Scan for the cell matching the given text and deliver its (X, Y) coordinate at center. 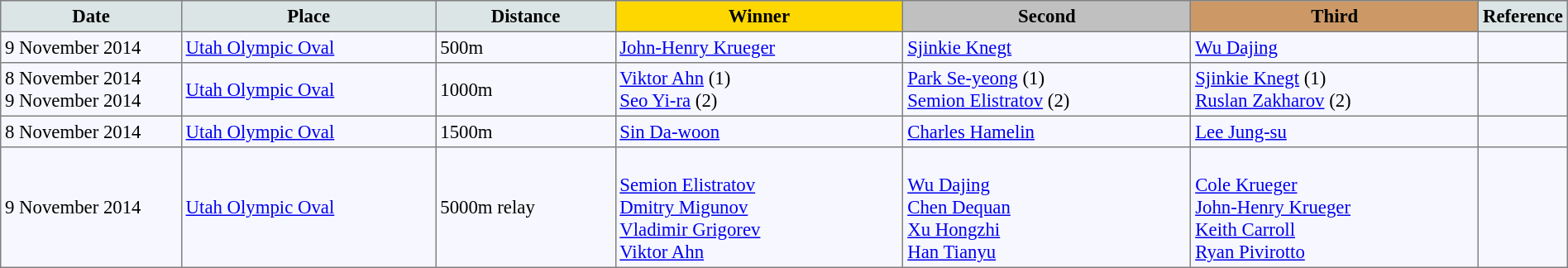
Charles Hamelin (1047, 132)
500m (526, 47)
Semion ElistratovDmitry MigunovVladimir GrigorevViktor Ahn (759, 208)
Place (308, 17)
Reference (1523, 17)
5000m relay (526, 208)
Wu Dajing (1335, 47)
Sjinkie Knegt (1047, 47)
Winner (759, 17)
John-Henry Krueger (759, 47)
8 November 20149 November 2014 (91, 89)
Sin Da-woon (759, 132)
Viktor Ahn (1) Seo Yi-ra (2) (759, 89)
Cole KruegerJohn-Henry KruegerKeith CarrollRyan Pivirotto (1335, 208)
Second (1047, 17)
1000m (526, 89)
1500m (526, 132)
Wu DajingChen DequanXu HongzhiHan Tianyu (1047, 208)
Distance (526, 17)
Date (91, 17)
Third (1335, 17)
8 November 2014 (91, 132)
Sjinkie Knegt (1) Ruslan Zakharov (2) (1335, 89)
Lee Jung-su (1335, 132)
Park Se-yeong (1) Semion Elistratov (2) (1047, 89)
